Capture the cell that displays the provided text and extract its (X, Y) central coordinate. 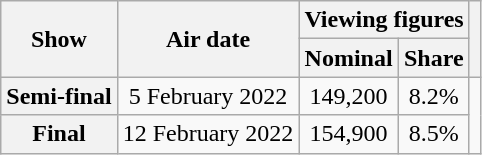
Final (59, 134)
Viewing figures (384, 20)
Semi-final (59, 96)
5 February 2022 (208, 96)
Air date (208, 39)
8.2% (434, 96)
8.5% (434, 134)
Share (434, 58)
154,900 (348, 134)
Nominal (348, 58)
Show (59, 39)
12 February 2022 (208, 134)
149,200 (348, 96)
